Search for the cell housing the specified text and yield its (x, y) center coordinate. 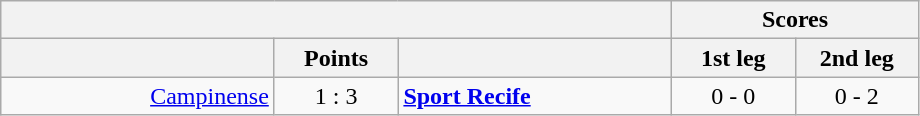
Points (336, 58)
Campinense (138, 96)
1st leg (733, 58)
0 - 0 (733, 96)
1 : 3 (336, 96)
Sport Recife (535, 96)
Scores (794, 20)
2nd leg (857, 58)
0 - 2 (857, 96)
